Identify which cell holds the provided text, then report its (x, y) central coordinate. 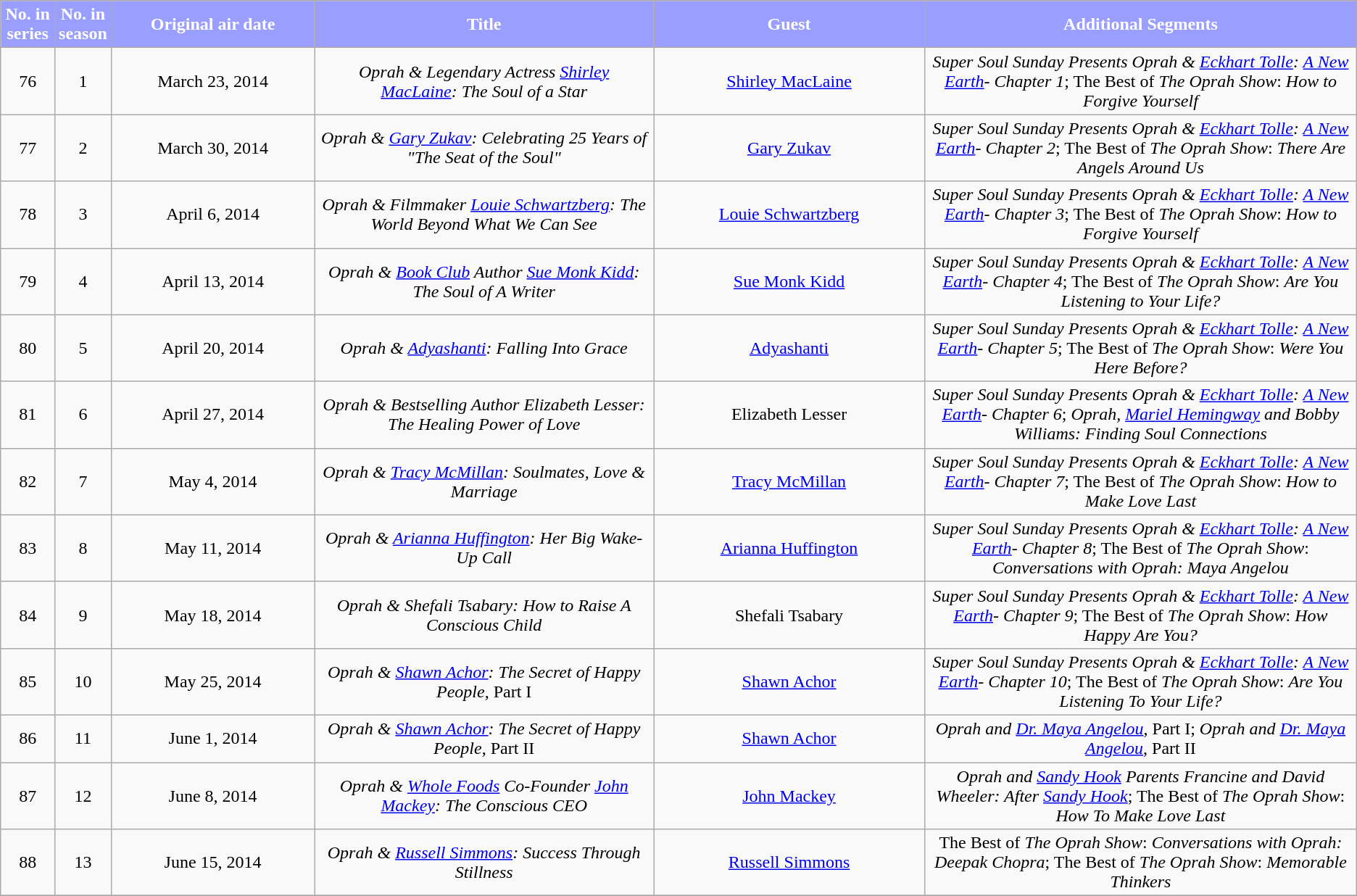
Oprah & Adyashanti: Falling Into Grace (484, 348)
April 27, 2014 (213, 415)
June 8, 2014 (213, 796)
Oprah & Tracy McMillan: Soulmates, Love & Marriage (484, 481)
1 (83, 81)
85 (28, 681)
Super Soul Sunday Presents Oprah & Eckhart Tolle: A New Earth- Chapter 7; The Best of The Oprah Show: How to Make Love Last (1141, 481)
Tracy McMillan (789, 481)
88 (28, 863)
Adyashanti (789, 348)
Additional Segments (1141, 25)
No. inseason (83, 25)
9 (83, 615)
78 (28, 215)
87 (28, 796)
11 (83, 738)
8 (83, 548)
March 23, 2014 (213, 81)
Oprah & Russell Simmons: Success Through Stillness (484, 863)
84 (28, 615)
Oprah & Book Club Author Sue Monk Kidd: The Soul of A Writer (484, 281)
Super Soul Sunday Presents Oprah & Eckhart Tolle: A New Earth- Chapter 2; The Best of The Oprah Show: There Are Angels Around Us (1141, 148)
Arianna Huffington (789, 548)
May 18, 2014 (213, 615)
Oprah and Sandy Hook Parents Francine and David Wheeler: After Sandy Hook; The Best of The Oprah Show: How To Make Love Last (1141, 796)
13 (83, 863)
6 (83, 415)
79 (28, 281)
Guest (789, 25)
Shefali Tsabary (789, 615)
7 (83, 481)
Super Soul Sunday Presents Oprah & Eckhart Tolle: A New Earth- Chapter 3; The Best of The Oprah Show: How to Forgive Yourself (1141, 215)
Shirley MacLaine (789, 81)
Oprah & Filmmaker Louie Schwartzberg: The World Beyond What We Can See (484, 215)
Title (484, 25)
Oprah & Shefali Tsabary: How to Raise A Conscious Child (484, 615)
5 (83, 348)
Super Soul Sunday Presents Oprah & Eckhart Tolle: A New Earth- Chapter 10; The Best of The Oprah Show: Are You Listening To Your Life? (1141, 681)
2 (83, 148)
86 (28, 738)
Oprah & Arianna Huffington: Her Big Wake-Up Call (484, 548)
Oprah & Gary Zukav: Celebrating 25 Years of "The Seat of the Soul" (484, 148)
Louie Schwartzberg (789, 215)
12 (83, 796)
Original air date (213, 25)
May 25, 2014 (213, 681)
Oprah & Shawn Achor: The Secret of Happy People, Part I (484, 681)
76 (28, 81)
Gary Zukav (789, 148)
May 11, 2014 (213, 548)
3 (83, 215)
Super Soul Sunday Presents Oprah & Eckhart Tolle: A New Earth- Chapter 9; The Best of The Oprah Show: How Happy Are You? (1141, 615)
Super Soul Sunday Presents Oprah & Eckhart Tolle: A New Earth- Chapter 8; The Best of The Oprah Show: Conversations with Oprah: Maya Angelou (1141, 548)
Oprah & Whole Foods Co-Founder John Mackey: The Conscious CEO (484, 796)
March 30, 2014 (213, 148)
May 4, 2014 (213, 481)
Elizabeth Lesser (789, 415)
June 15, 2014 (213, 863)
77 (28, 148)
83 (28, 548)
The Best of The Oprah Show: Conversations with Oprah: Deepak Chopra; The Best of The Oprah Show: Memorable Thinkers (1141, 863)
Super Soul Sunday Presents Oprah & Eckhart Tolle: A New Earth- Chapter 5; The Best of The Oprah Show: Were You Here Before? (1141, 348)
Super Soul Sunday Presents Oprah & Eckhart Tolle: A New Earth- Chapter 1; The Best of The Oprah Show: How to Forgive Yourself (1141, 81)
82 (28, 481)
Oprah & Bestselling Author Elizabeth Lesser: The Healing Power of Love (484, 415)
June 1, 2014 (213, 738)
John Mackey (789, 796)
April 6, 2014 (213, 215)
4 (83, 281)
Super Soul Sunday Presents Oprah & Eckhart Tolle: A New Earth- Chapter 4; The Best of The Oprah Show: Are You Listening to Your Life? (1141, 281)
81 (28, 415)
April 20, 2014 (213, 348)
April 13, 2014 (213, 281)
Russell Simmons (789, 863)
Oprah & Shawn Achor: The Secret of Happy People, Part II (484, 738)
10 (83, 681)
Oprah and Dr. Maya Angelou, Part I; Oprah and Dr. Maya Angelou, Part II (1141, 738)
80 (28, 348)
Sue Monk Kidd (789, 281)
Super Soul Sunday Presents Oprah & Eckhart Tolle: A New Earth- Chapter 6; Oprah, Mariel Hemingway and Bobby Williams: Finding Soul Connections (1141, 415)
Oprah & Legendary Actress Shirley MacLaine: The Soul of a Star (484, 81)
No. inseries (28, 25)
